Search for the cell housing the specified text and yield its [x, y] center coordinate. 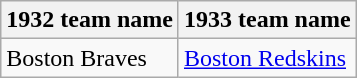
1932 team name [90, 20]
1933 team name [267, 20]
Boston Redskins [267, 58]
Boston Braves [90, 58]
